For the text-containing cell, return its midpoint in [X, Y] coordinate format. 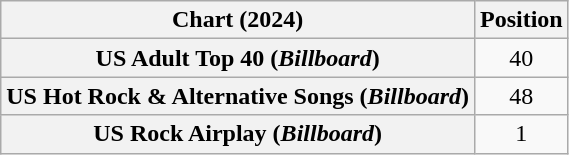
48 [521, 96]
US Adult Top 40 (Billboard) [238, 58]
40 [521, 58]
Chart (2024) [238, 20]
1 [521, 134]
US Hot Rock & Alternative Songs (Billboard) [238, 96]
Position [521, 20]
US Rock Airplay (Billboard) [238, 134]
